Provide the [x, y] coordinate of the cell's center where the given text is located.  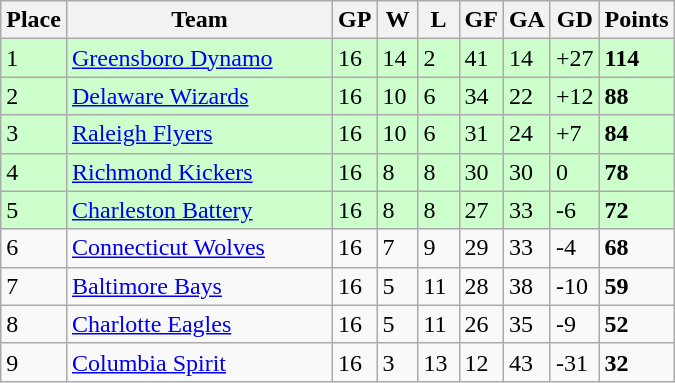
78 [636, 172]
38 [526, 286]
L [438, 20]
Columbia Spirit [199, 362]
Baltimore Bays [199, 286]
28 [481, 286]
Place [34, 20]
+27 [574, 58]
-6 [574, 210]
41 [481, 58]
27 [481, 210]
24 [526, 134]
34 [481, 96]
88 [636, 96]
43 [526, 362]
84 [636, 134]
Points [636, 20]
-31 [574, 362]
26 [481, 324]
Greensboro Dynamo [199, 58]
Connecticut Wolves [199, 248]
Charleston Battery [199, 210]
GF [481, 20]
31 [481, 134]
Richmond Kickers [199, 172]
+7 [574, 134]
GP [355, 20]
68 [636, 248]
52 [636, 324]
22 [526, 96]
Raleigh Flyers [199, 134]
4 [34, 172]
+12 [574, 96]
Team [199, 20]
35 [526, 324]
0 [574, 172]
-9 [574, 324]
72 [636, 210]
32 [636, 362]
W [398, 20]
Charlotte Eagles [199, 324]
1 [34, 58]
Delaware Wizards [199, 96]
13 [438, 362]
59 [636, 286]
GA [526, 20]
GD [574, 20]
-4 [574, 248]
114 [636, 58]
-10 [574, 286]
29 [481, 248]
12 [481, 362]
